For the text-containing cell, return its midpoint in [X, Y] coordinate format. 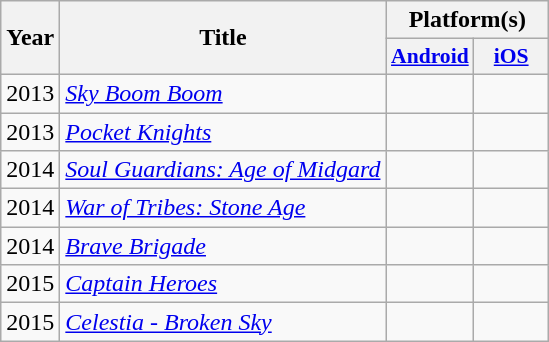
Platform(s) [468, 20]
iOS [512, 57]
Android [430, 57]
Captain Heroes [223, 284]
Year [30, 38]
War of Tribes: Stone Age [223, 208]
Soul Guardians: Age of Midgard [223, 170]
Brave Brigade [223, 246]
Title [223, 38]
Sky Boom Boom [223, 93]
Pocket Knights [223, 131]
Celestia - Broken Sky [223, 322]
